Scan for the cell matching the given text and deliver its (x, y) coordinate at center. 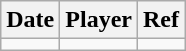
Ref (160, 20)
Date (30, 20)
Player (99, 20)
